Identify which cell holds the provided text, then report its (x, y) central coordinate. 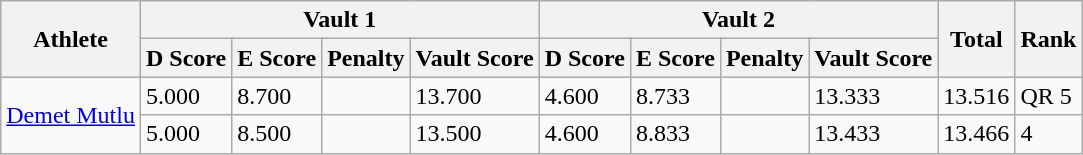
13.466 (976, 134)
Athlete (71, 39)
Vault 1 (340, 20)
8.500 (277, 134)
13.700 (474, 96)
Demet Mutlu (71, 115)
QR 5 (1048, 96)
8.733 (675, 96)
4 (1048, 134)
13.333 (874, 96)
8.833 (675, 134)
13.433 (874, 134)
Rank (1048, 39)
13.500 (474, 134)
Vault 2 (738, 20)
Total (976, 39)
8.700 (277, 96)
13.516 (976, 96)
